Extract the [X, Y] coordinate from the center of the cell holding the provided text.  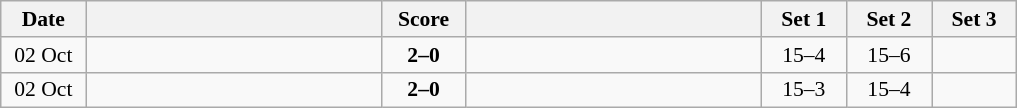
Date [44, 19]
Score [424, 19]
Set 1 [804, 19]
15–6 [888, 55]
15–3 [804, 90]
Set 2 [888, 19]
Set 3 [974, 19]
